Search for the cell housing the specified text and yield its (X, Y) center coordinate. 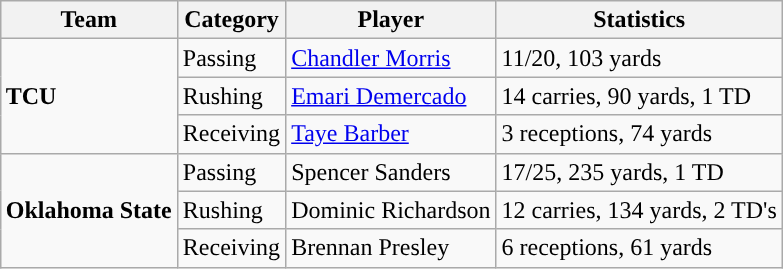
11/20, 103 yards (639, 58)
6 receptions, 61 yards (639, 248)
TCU (88, 96)
Chandler Morris (391, 58)
Emari Demercado (391, 96)
Taye Barber (391, 134)
Brennan Presley (391, 248)
Statistics (639, 20)
Dominic Richardson (391, 210)
3 receptions, 74 yards (639, 134)
14 carries, 90 yards, 1 TD (639, 96)
17/25, 235 yards, 1 TD (639, 172)
Team (88, 20)
Category (231, 20)
Oklahoma State (88, 210)
Spencer Sanders (391, 172)
Player (391, 20)
12 carries, 134 yards, 2 TD's (639, 210)
